Output the [X, Y] coordinate of the center of the cell containing the given text.  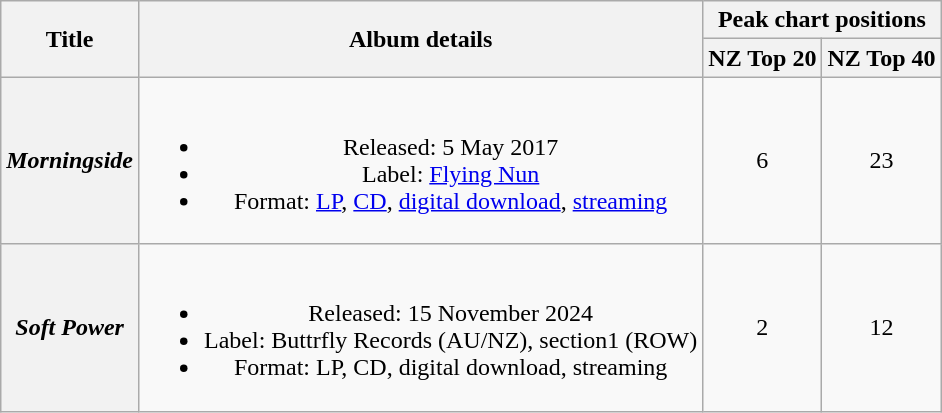
Title [70, 39]
Released: 15 November 2024Label: Buttrfly Records (AU/NZ), section1 (ROW)Format: LP, CD, digital download, streaming [421, 328]
Soft Power [70, 328]
Peak chart positions [822, 20]
6 [762, 160]
12 [882, 328]
Morningside [70, 160]
NZ Top 40 [882, 58]
2 [762, 328]
Album details [421, 39]
Released: 5 May 2017Label: Flying NunFormat: LP, CD, digital download, streaming [421, 160]
NZ Top 20 [762, 58]
23 [882, 160]
